Find where the given text appears and provide that cell's center as [x, y] coordinate. 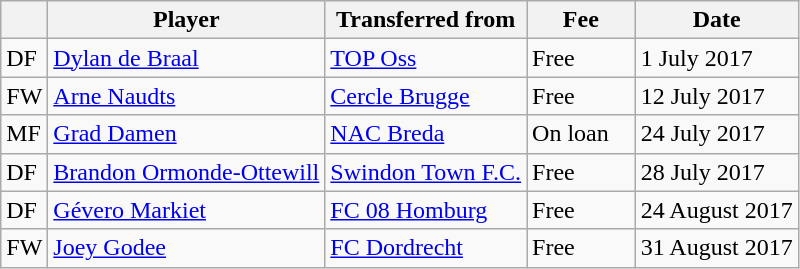
On loan [582, 134]
Fee [582, 20]
TOP Oss [426, 58]
Dylan de Braal [186, 58]
Gévero Markiet [186, 210]
NAC Breda [426, 134]
28 July 2017 [716, 172]
FC 08 Homburg [426, 210]
1 July 2017 [716, 58]
Cercle Brugge [426, 96]
Player [186, 20]
Arne Naudts [186, 96]
Brandon Ormonde-Ottewill [186, 172]
FC Dordrecht [426, 248]
Date [716, 20]
Swindon Town F.C. [426, 172]
12 July 2017 [716, 96]
MF [24, 134]
31 August 2017 [716, 248]
Grad Damen [186, 134]
24 August 2017 [716, 210]
Joey Godee [186, 248]
24 July 2017 [716, 134]
Transferred from [426, 20]
